Output the [x, y] coordinate of the center of the cell containing the given text.  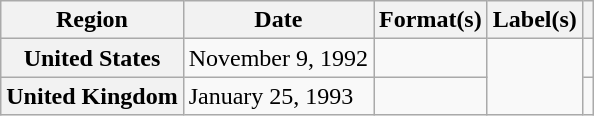
January 25, 1993 [278, 96]
United Kingdom [92, 96]
United States [92, 58]
Date [278, 20]
Format(s) [431, 20]
Label(s) [534, 20]
Region [92, 20]
November 9, 1992 [278, 58]
